Find where the given text appears and provide that cell's center as (X, Y) coordinate. 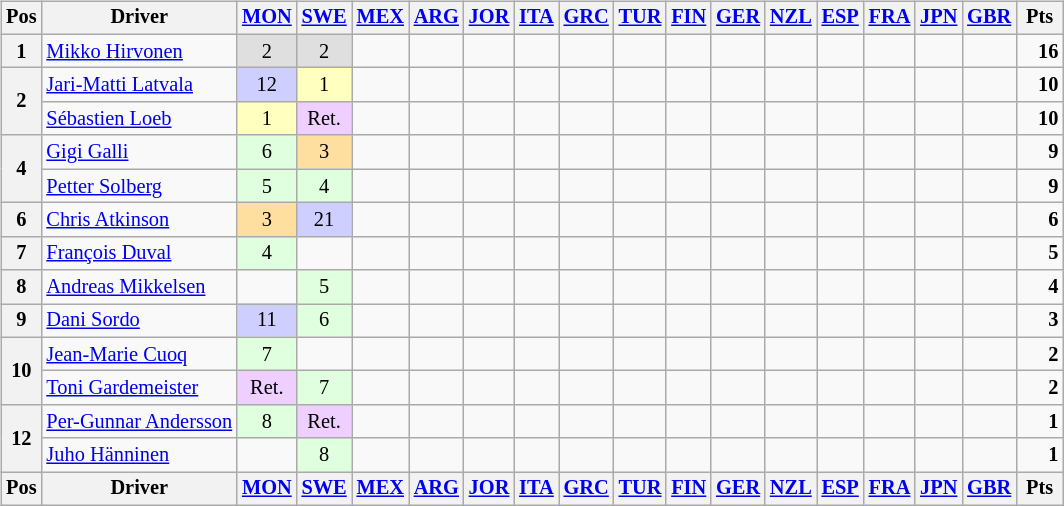
Jari-Matti Latvala (139, 85)
Sébastien Loeb (139, 119)
Jean-Marie Cuoq (139, 354)
Toni Gardemeister (139, 388)
Mikko Hirvonen (139, 51)
François Duval (139, 253)
Gigi Galli (139, 152)
Petter Solberg (139, 186)
Per-Gunnar Andersson (139, 422)
Andreas Mikkelsen (139, 287)
Juho Hänninen (139, 455)
16 (1040, 51)
11 (267, 321)
Dani Sordo (139, 321)
21 (324, 220)
Chris Atkinson (139, 220)
